For the text-containing cell, return its midpoint in [X, Y] coordinate format. 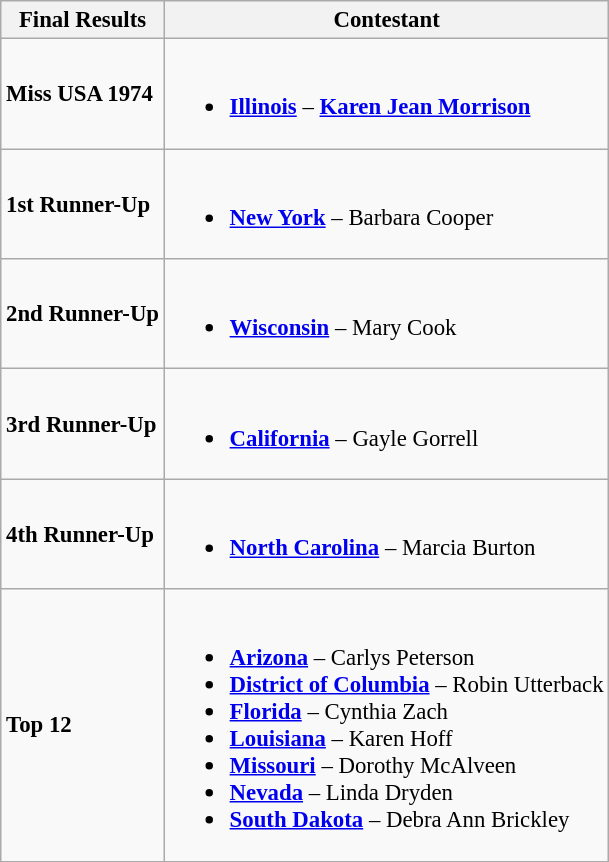
Miss USA 1974 [83, 94]
California – Gayle Gorrell [386, 424]
2nd Runner-Up [83, 314]
1st Runner-Up [83, 204]
Wisconsin – Mary Cook [386, 314]
4th Runner-Up [83, 534]
3rd Runner-Up [83, 424]
Contestant [386, 20]
Final Results [83, 20]
Illinois – Karen Jean Morrison [386, 94]
North Carolina – Marcia Burton [386, 534]
New York – Barbara Cooper [386, 204]
Top 12 [83, 725]
